Detect which cell encompasses the target text, then output its (X, Y) center coordinate. 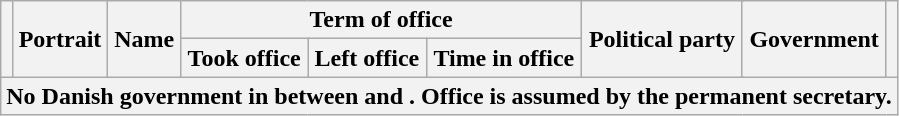
Name (144, 39)
Government (814, 39)
Portrait (60, 39)
No Danish government in between and . Office is assumed by the permanent secretary. (450, 96)
Took office (244, 58)
Time in office (504, 58)
Left office (367, 58)
Political party (662, 39)
Term of office (382, 20)
